Output the (x, y) coordinate of the center of the cell containing the given text.  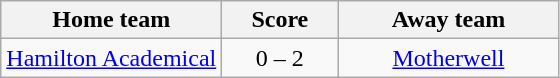
Hamilton Academical (112, 58)
0 – 2 (280, 58)
Away team (448, 20)
Motherwell (448, 58)
Score (280, 20)
Home team (112, 20)
